For the text-containing cell, return its midpoint in [X, Y] coordinate format. 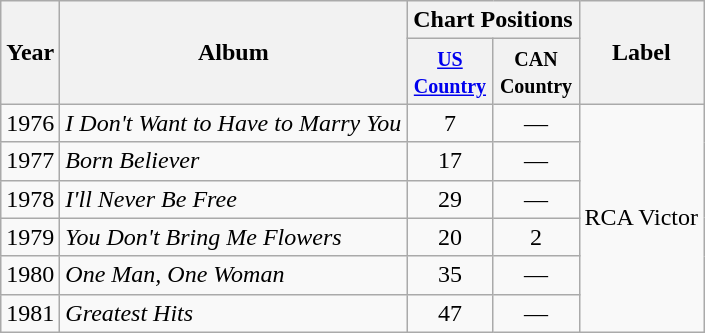
I'll Never Be Free [234, 199]
2 [536, 237]
Born Believer [234, 161]
1976 [30, 123]
Year [30, 52]
You Don't Bring Me Flowers [234, 237]
RCA Victor [642, 218]
I Don't Want to Have to Marry You [234, 123]
1980 [30, 275]
1979 [30, 237]
Greatest Hits [234, 313]
US Country [450, 72]
One Man, One Woman [234, 275]
29 [450, 199]
1978 [30, 199]
CAN Country [536, 72]
1977 [30, 161]
1981 [30, 313]
47 [450, 313]
17 [450, 161]
20 [450, 237]
Album [234, 52]
7 [450, 123]
35 [450, 275]
Label [642, 52]
Chart Positions [493, 20]
